Capture the cell that displays the provided text and extract its (X, Y) central coordinate. 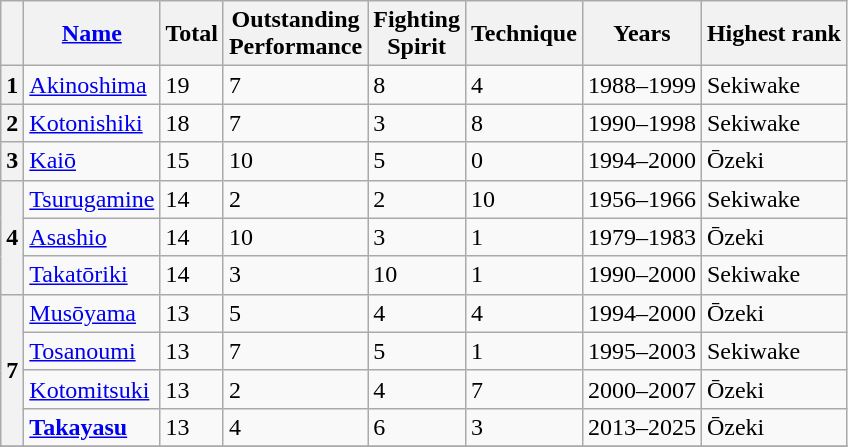
Kotomitsuki (92, 389)
Tsurugamine (92, 199)
1990–2000 (642, 275)
Tosanoumi (92, 351)
Akinoshima (92, 85)
Kotonishiki (92, 123)
2013–2025 (642, 427)
19 (192, 85)
Kaiō (92, 161)
Years (642, 34)
1995–2003 (642, 351)
Takatōriki (92, 275)
1990–1998 (642, 123)
Asashio (92, 237)
6 (417, 427)
1956–1966 (642, 199)
Total (192, 34)
Highest rank (774, 34)
1979–1983 (642, 237)
FightingSpirit (417, 34)
Musōyama (92, 313)
15 (192, 161)
OutstandingPerformance (295, 34)
Name (92, 34)
Technique (524, 34)
18 (192, 123)
2000–2007 (642, 389)
0 (524, 161)
Takayasu (92, 427)
1988–1999 (642, 85)
